Identify which cell holds the provided text, then report its [X, Y] central coordinate. 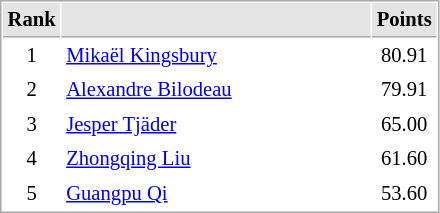
1 [32, 56]
Mikaël Kingsbury [216, 56]
79.91 [404, 90]
5 [32, 194]
Rank [32, 20]
Jesper Tjäder [216, 124]
3 [32, 124]
65.00 [404, 124]
53.60 [404, 194]
Guangpu Qi [216, 194]
61.60 [404, 158]
80.91 [404, 56]
2 [32, 90]
4 [32, 158]
Zhongqing Liu [216, 158]
Alexandre Bilodeau [216, 90]
Points [404, 20]
